Find where the given text appears and provide that cell's center as [X, Y] coordinate. 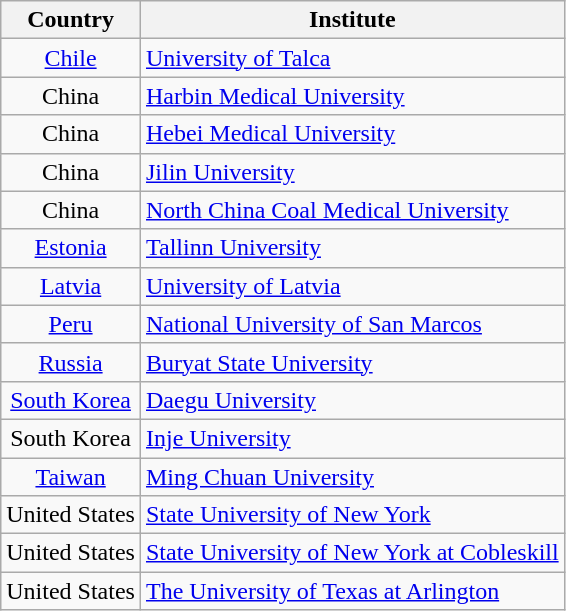
Inje University [352, 438]
National University of San Marcos [352, 324]
Russia [71, 362]
Hebei Medical University [352, 134]
University of Latvia [352, 286]
Ming Chuan University [352, 477]
Peru [71, 324]
Daegu University [352, 400]
Buryat State University [352, 362]
Tallinn University [352, 248]
The University of Texas at Arlington [352, 591]
Latvia [71, 286]
University of Talca [352, 58]
Estonia [71, 248]
Institute [352, 20]
State University of New York [352, 515]
Chile [71, 58]
State University of New York at Cobleskill [352, 553]
Country [71, 20]
North China Coal Medical University [352, 210]
Harbin Medical University [352, 96]
Jilin University [352, 172]
Taiwan [71, 477]
